Provide the (x, y) coordinate of the cell's center where the given text is located.  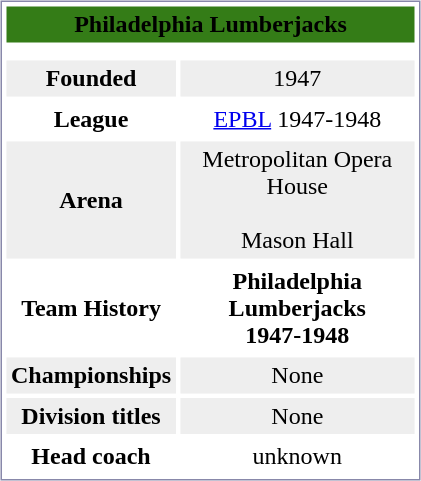
Championships (90, 376)
1947 (297, 78)
Arena (90, 200)
Head coach (90, 456)
unknown (297, 456)
Division titles (90, 416)
Team History (90, 308)
EPBL 1947-1948 (297, 119)
Founded (90, 78)
Philadelphia Lumberjacks 1947-1948 (297, 308)
Metropolitan Opera HouseMason Hall (297, 200)
League (90, 119)
Philadelphia Lumberjacks (210, 24)
